Detect which cell encompasses the target text, then output its [X, Y] center coordinate. 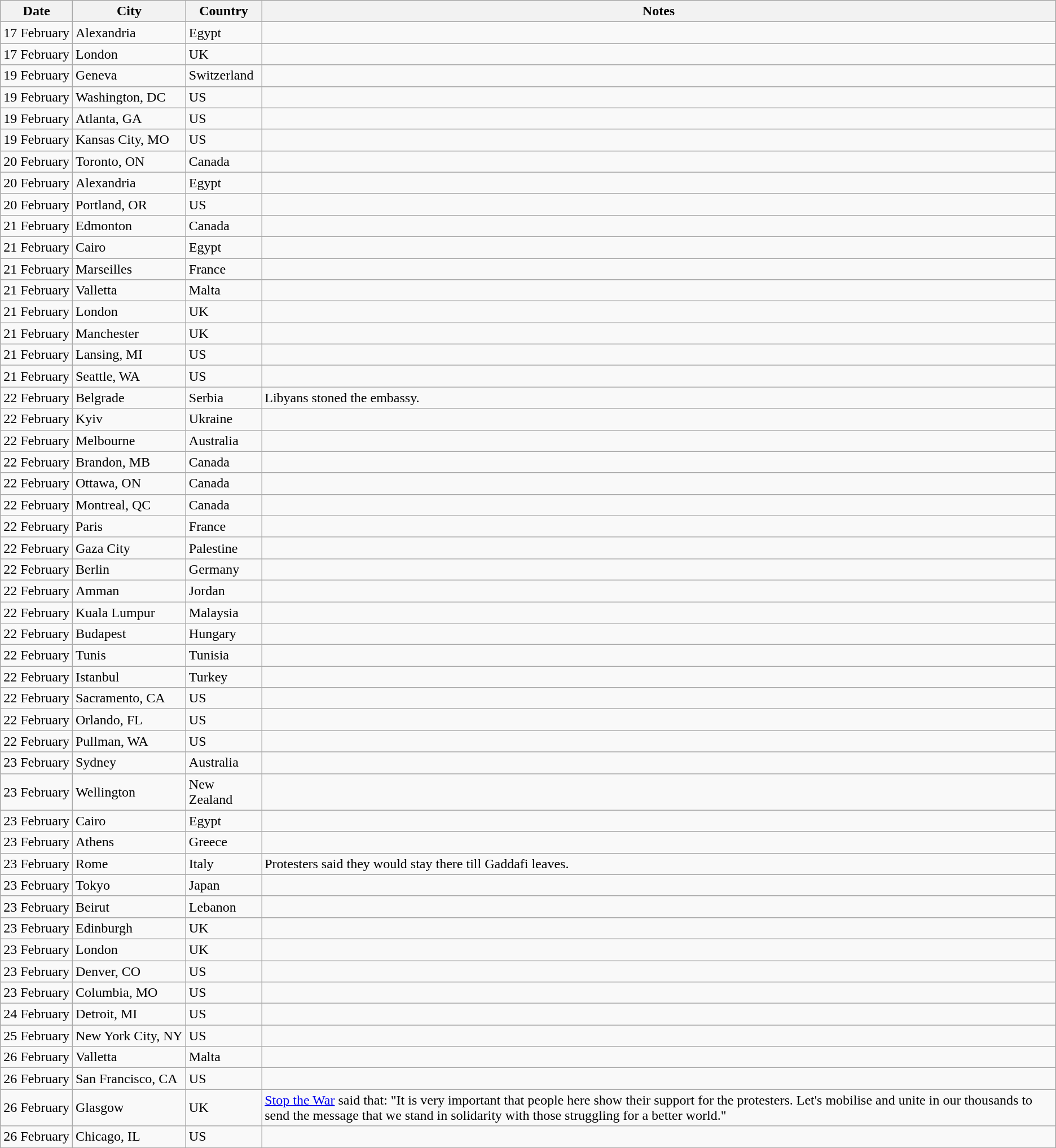
New York City, NY [129, 1036]
Gaza City [129, 548]
Atlanta, GA [129, 118]
Kansas City, MO [129, 140]
Tunisia [223, 656]
Turkey [223, 677]
Glasgow [129, 1108]
San Francisco, CA [129, 1079]
Kuala Lumpur [129, 612]
25 February [37, 1036]
Edinburgh [129, 928]
Protesters said they would stay there till Gaddafi leaves. [659, 864]
Denver, CO [129, 971]
Lansing, MI [129, 355]
Montreal, QC [129, 505]
Marseilles [129, 269]
Notes [659, 11]
Date [37, 11]
Wellington [129, 792]
Seattle, WA [129, 376]
Brandon, MB [129, 462]
Jordan [223, 591]
New Zealand [223, 792]
Washington, DC [129, 97]
Toronto, ON [129, 161]
Beirut [129, 907]
Serbia [223, 398]
Greece [223, 842]
Italy [223, 864]
Amman [129, 591]
Hungary [223, 634]
Switzerland [223, 76]
Ukraine [223, 419]
24 February [37, 1014]
Paris [129, 526]
Columbia, MO [129, 993]
Orlando, FL [129, 720]
Manchester [129, 333]
Malaysia [223, 612]
Edmonton [129, 226]
Portland, OR [129, 204]
Lebanon [223, 907]
Pullman, WA [129, 741]
Detroit, MI [129, 1014]
Chicago, IL [129, 1137]
Budapest [129, 634]
Istanbul [129, 677]
Germany [223, 569]
Sydney [129, 763]
City [129, 11]
Sacramento, CA [129, 698]
Libyans stoned the embassy. [659, 398]
Geneva [129, 76]
Palestine [223, 548]
Tokyo [129, 885]
Ottawa, ON [129, 483]
Melbourne [129, 441]
Berlin [129, 569]
Japan [223, 885]
Belgrade [129, 398]
Rome [129, 864]
Athens [129, 842]
Country [223, 11]
Tunis [129, 656]
Kyiv [129, 419]
